Find where the given text appears and provide that cell's center as [x, y] coordinate. 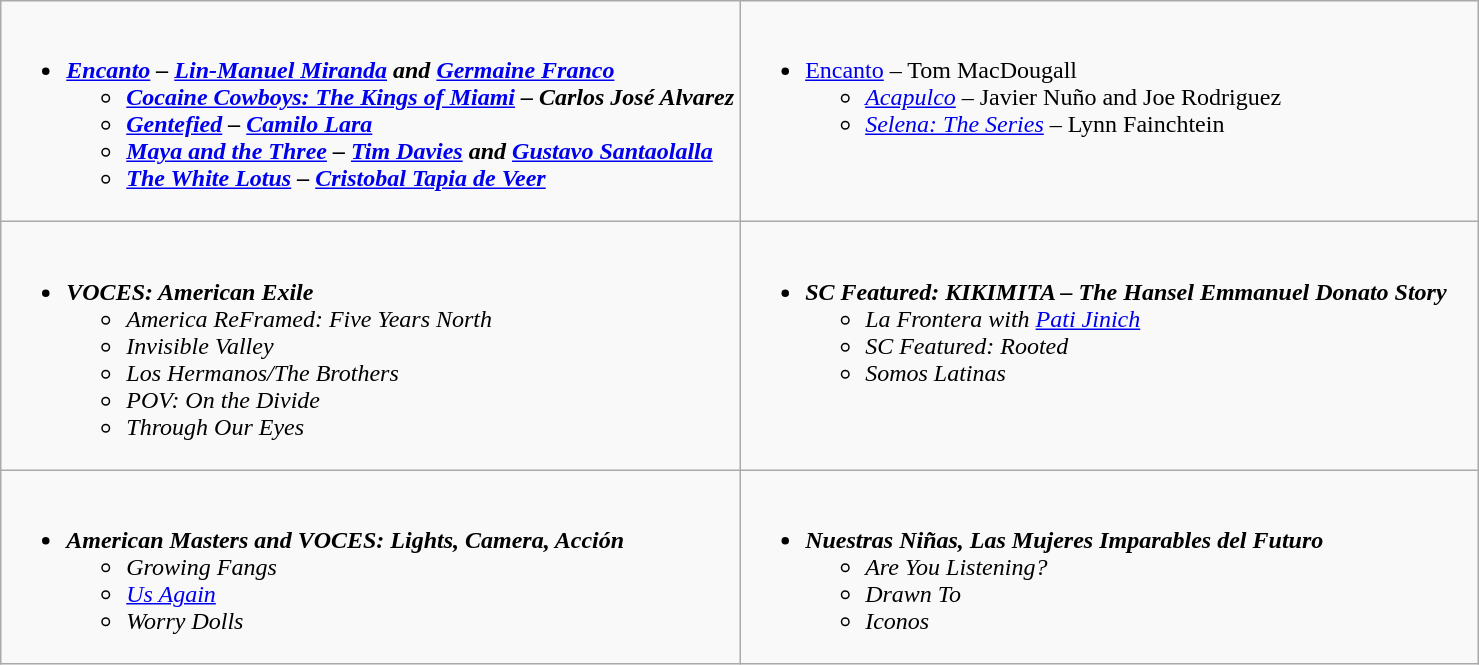
American Masters and VOCES: Lights, Camera, AcciónGrowing FangsUs AgainWorry Dolls [370, 567]
VOCES: American ExileAmerica ReFramed: Five Years NorthInvisible ValleyLos Hermanos/The BrothersPOV: On the DivideThrough Our Eyes [370, 346]
Encanto – Tom MacDougallAcapulco – Javier Nuño and Joe RodriguezSelena: The Series – Lynn Fainchtein [1110, 112]
Nuestras Niñas, Las Mujeres Imparables del FuturoAre You Listening?Drawn ToIconos [1110, 567]
SC Featured: KIKIMITA – The Hansel Emmanuel Donato StoryLa Frontera with Pati JinichSC Featured: RootedSomos Latinas [1110, 346]
